Search for the cell housing the specified text and yield its (X, Y) center coordinate. 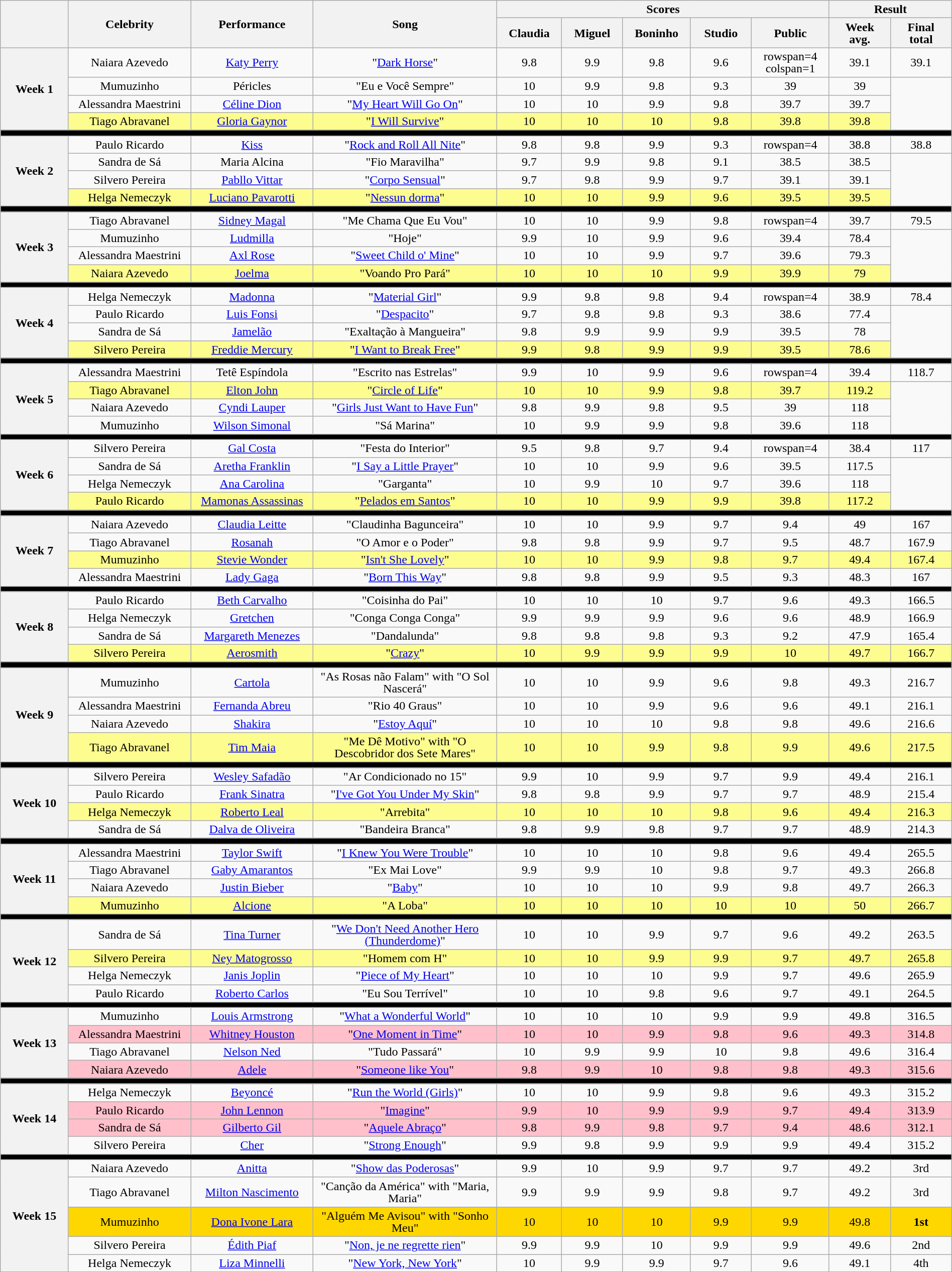
Roberto Carlos (252, 993)
Rosanah (252, 542)
316.4 (921, 1052)
313.9 (921, 1110)
Margareth Menezes (252, 636)
315.6 (921, 1070)
49 (860, 524)
Elton John (252, 390)
Miguel (592, 33)
"Isn't She Lovely" (405, 559)
167.4 (921, 559)
Tim Maia (252, 747)
"My Heart Will Go On" (405, 103)
Wesley Safadão (252, 776)
314.8 (921, 1034)
312.1 (921, 1128)
"Eu e Você Sempre" (405, 86)
216.3 (921, 812)
"Exaltação à Mangueira" (405, 331)
"Show das Poderosas" (405, 1168)
Gal Costa (252, 448)
Frank Sinatra (252, 794)
"Canção da América" with "Maria, Maria" (405, 1192)
rowspan=4 colspan=1 (790, 62)
117.2 (860, 501)
39.9 (790, 273)
118.7 (921, 373)
"Run the World (Girls)" (405, 1093)
Kiss (252, 145)
265.5 (921, 853)
"Festa do Interior" (405, 448)
"I Knew You Were Trouble" (405, 853)
Whitney Houston (252, 1034)
Dona Ivone Lara (252, 1221)
79 (860, 273)
266.7 (921, 905)
"Garganta" (405, 484)
Milton Nascimento (252, 1192)
79.5 (921, 221)
Maria Alcina (252, 162)
Boninho (656, 33)
"I've Got You Under My Skin" (405, 794)
217.5 (921, 747)
Péricles (252, 86)
216.6 (921, 724)
Gaby Amarantos (252, 870)
Week 8 (34, 627)
Wilson Simonal (252, 425)
216.7 (921, 682)
266.8 (921, 870)
"Alguém Me Avisou" with "Sonho Meu" (405, 1221)
Stevie Wonder (252, 559)
"Arrebita" (405, 812)
Week 5 (34, 399)
"New York, New York" (405, 1263)
Liza Minnelli (252, 1263)
316.5 (921, 1016)
Céline Dion (252, 103)
"Aquele Abraço" (405, 1128)
"Circle of Life" (405, 390)
"Dark Horse" (405, 62)
"Corpo Sensual" (405, 180)
215.4 (921, 794)
Dalva de Oliveira (252, 830)
"Sweet Child o' Mine" (405, 256)
"Someone like You" (405, 1070)
Axl Rose (252, 256)
"Despacito" (405, 314)
"Claudinha Bagunceira" (405, 524)
9.2 (790, 636)
Week 13 (34, 1043)
Weekavg. (860, 33)
John Lennon (252, 1110)
"Coisinha do Pai" (405, 601)
"Tudo Passará" (405, 1052)
117 (921, 448)
Justin Bieber (252, 888)
Week 4 (34, 323)
Freddie Mercury (252, 350)
47.9 (860, 636)
"A Loba" (405, 905)
Aerosmith (252, 653)
Result (890, 9)
Cher (252, 1145)
265.8 (921, 958)
Finaltotal (921, 33)
265.9 (921, 975)
1st (921, 1221)
214.3 (921, 830)
263.5 (921, 934)
Madonna (252, 296)
2nd (921, 1245)
Week 12 (34, 961)
"One Moment in Time" (405, 1034)
Sidney Magal (252, 221)
Pabllo Vittar (252, 180)
"Fio Maravilha" (405, 162)
Édith Piaf (252, 1245)
Claudia (529, 33)
"Me Dê Motivo" with "O Descobridor dos Sete Mares" (405, 747)
Tetê Espíndola (252, 373)
Roberto Leal (252, 812)
50 (860, 905)
"We Don't Need Another Hero (Thunderdome)" (405, 934)
Week 11 (34, 879)
"Conga Conga Conga" (405, 618)
"Ex Mai Love" (405, 870)
"Rio 40 Graus" (405, 706)
Adele (252, 1070)
Katy Perry (252, 62)
Alcione (252, 905)
"Nessun dorma" (405, 197)
Week 15 (34, 1215)
Week 3 (34, 247)
"Material Girl" (405, 296)
4th (921, 1263)
"Imagine" (405, 1110)
"I Say a Little Prayer" (405, 466)
"Pelados em Santos" (405, 501)
Gloria Gaynor (252, 122)
167.9 (921, 542)
Public (790, 33)
Ana Carolina (252, 484)
Shakira (252, 724)
Luis Fonsi (252, 314)
Week 9 (34, 715)
"Homem com H" (405, 958)
Week 14 (34, 1119)
Scores (663, 9)
48.6 (860, 1128)
264.5 (921, 993)
Beyoncé (252, 1093)
48.3 (860, 577)
"Escrito nas Estrelas" (405, 373)
Lady Gaga (252, 577)
Week 7 (34, 551)
266.3 (921, 888)
"Crazy" (405, 653)
Anitta (252, 1168)
Fernanda Abreu (252, 706)
"Non, je ne regrette rien" (405, 1245)
Luciano Pavarotti (252, 197)
Week 10 (34, 803)
Nelson Ned (252, 1052)
Joelma (252, 273)
"I Will Survive" (405, 122)
"O Amor e o Poder" (405, 542)
78.6 (860, 350)
Gilberto Gil (252, 1128)
Week 6 (34, 475)
Jamelão (252, 331)
79.3 (860, 256)
Claudia Leitte (252, 524)
38.4 (860, 448)
"Born This Way" (405, 577)
Ney Matogrosso (252, 958)
Performance (252, 24)
"Bandeira Branca" (405, 830)
"Piece of My Heart" (405, 975)
38.6 (790, 314)
"Ar Condicionado no 15" (405, 776)
"Girls Just Want to Have Fun" (405, 408)
Aretha Franklin (252, 466)
166.7 (921, 653)
"Sá Marina" (405, 425)
"Eu Sou Terrível" (405, 993)
"Voando Pro Pará" (405, 273)
117.5 (860, 466)
Week 1 (34, 89)
166.5 (921, 601)
119.2 (860, 390)
"Dandalunda" (405, 636)
Gretchen (252, 618)
78 (860, 331)
Studio (721, 33)
165.4 (921, 636)
9.1 (721, 162)
"Strong Enough" (405, 1145)
77.4 (860, 314)
Louis Armstrong (252, 1016)
"Rock and Roll All Nite" (405, 145)
Mamonas Assassinas (252, 501)
Janis Joplin (252, 975)
"Estoy Aquí" (405, 724)
Ludmilla (252, 238)
Cartola (252, 682)
166.9 (921, 618)
"What a Wonderful World" (405, 1016)
Cyndi Lauper (252, 408)
Song (405, 24)
Beth Carvalho (252, 601)
Taylor Swift (252, 853)
Tina Turner (252, 934)
"Me Chama Que Eu Vou" (405, 221)
Celebrity (130, 24)
"As Rosas não Falam" with "O Sol Nascerá" (405, 682)
"Baby" (405, 888)
"I Want to Break Free" (405, 350)
48.7 (860, 542)
"Hoje" (405, 238)
Week 2 (34, 171)
38.9 (860, 296)
